Search for the cell housing the specified text and yield its [x, y] center coordinate. 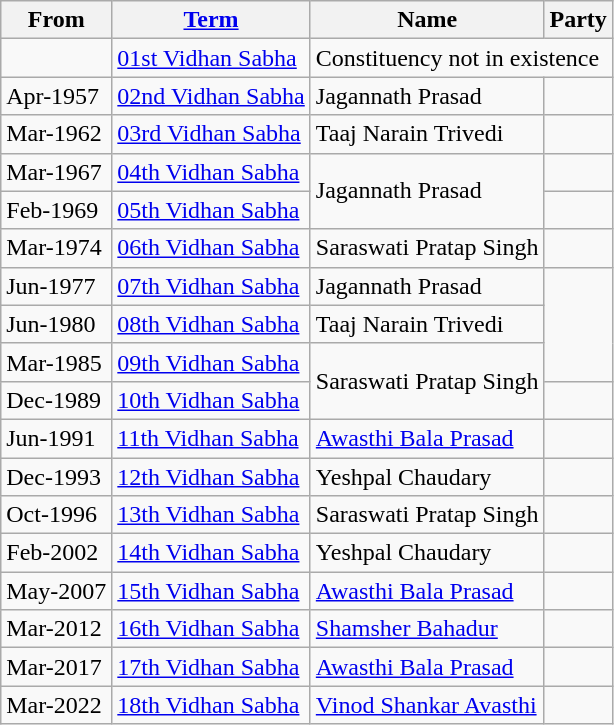
Mar-1985 [56, 362]
Mar-1974 [56, 248]
Jun-1980 [56, 324]
Mar-1967 [56, 172]
Apr-1957 [56, 96]
Party [578, 20]
11th Vidhan Sabha [211, 438]
May-2007 [56, 591]
Shamsher Bahadur [427, 629]
Oct-1996 [56, 515]
08th Vidhan Sabha [211, 324]
06th Vidhan Sabha [211, 248]
09th Vidhan Sabha [211, 362]
17th Vidhan Sabha [211, 667]
Dec-1989 [56, 400]
Constituency not in existence [461, 58]
Name [427, 20]
Term [211, 20]
13th Vidhan Sabha [211, 515]
04th Vidhan Sabha [211, 172]
Mar-2022 [56, 705]
Feb-2002 [56, 553]
Mar-2012 [56, 629]
Vinod Shankar Avasthi [427, 705]
14th Vidhan Sabha [211, 553]
Mar-1962 [56, 134]
02nd Vidhan Sabha [211, 96]
12th Vidhan Sabha [211, 477]
Mar-2017 [56, 667]
01st Vidhan Sabha [211, 58]
18th Vidhan Sabha [211, 705]
From [56, 20]
05th Vidhan Sabha [211, 210]
Jun-1977 [56, 286]
03rd Vidhan Sabha [211, 134]
15th Vidhan Sabha [211, 591]
10th Vidhan Sabha [211, 400]
16th Vidhan Sabha [211, 629]
07th Vidhan Sabha [211, 286]
Jun-1991 [56, 438]
Dec-1993 [56, 477]
Feb-1969 [56, 210]
